Identify which cell holds the provided text, then report its (X, Y) central coordinate. 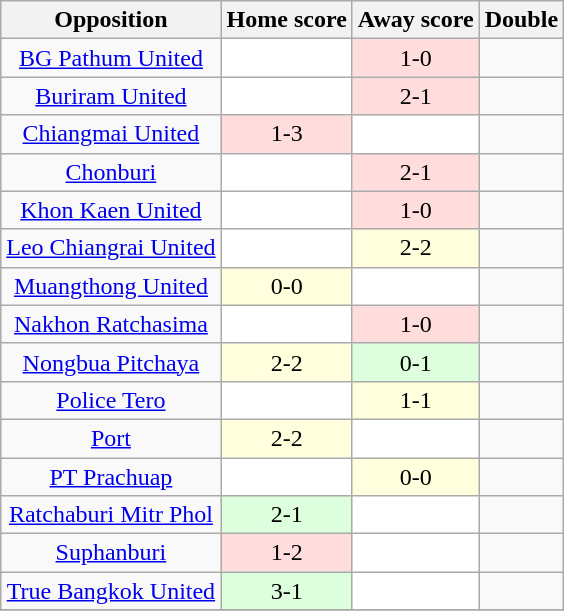
Nakhon Ratchasima (111, 324)
1-3 (286, 134)
True Bangkok United (111, 591)
Nongbua Pitchaya (111, 362)
Muangthong United (111, 286)
Home score (286, 20)
Khon Kaen United (111, 210)
1-1 (416, 400)
1-2 (286, 553)
Ratchaburi Mitr Phol (111, 515)
Leo Chiangrai United (111, 248)
Double (521, 20)
Buriram United (111, 96)
Opposition (111, 20)
PT Prachuap (111, 477)
Chonburi (111, 172)
Away score (416, 20)
Chiangmai United (111, 134)
0-1 (416, 362)
Police Tero (111, 400)
Port (111, 438)
Suphanburi (111, 553)
BG Pathum United (111, 58)
3-1 (286, 591)
